Provide the [x, y] coordinate of the cell's center where the given text is located.  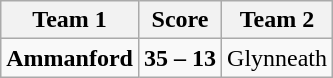
Score [180, 20]
Glynneath [278, 58]
Team 1 [70, 20]
Ammanford [70, 58]
35 – 13 [180, 58]
Team 2 [278, 20]
